For the text-containing cell, return its midpoint in [x, y] coordinate format. 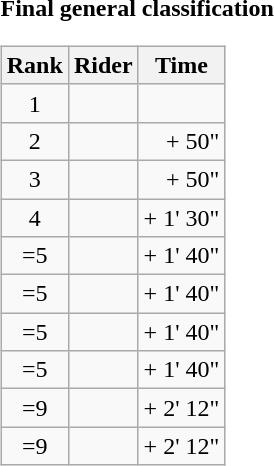
3 [34, 179]
Rank [34, 65]
1 [34, 103]
2 [34, 141]
+ 1' 30" [182, 217]
Time [182, 65]
4 [34, 217]
Rider [103, 65]
